Scan for the cell matching the given text and deliver its (x, y) coordinate at center. 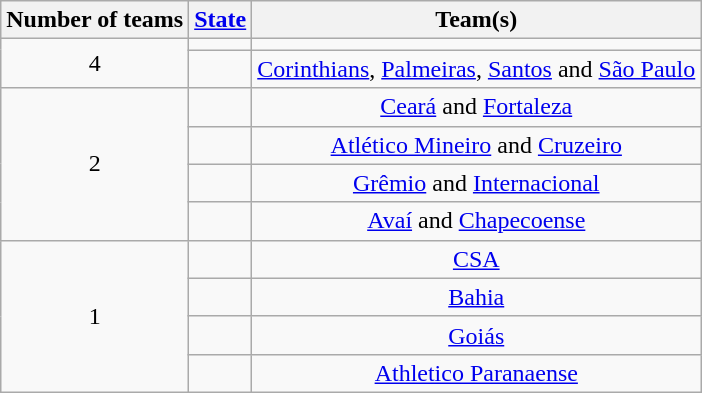
Bahia (476, 297)
State (220, 20)
Atlético Mineiro and Cruzeiro (476, 145)
1 (95, 316)
Athletico Paranaense (476, 373)
Number of teams (95, 20)
Goiás (476, 335)
Ceará and Fortaleza (476, 107)
CSA (476, 259)
4 (95, 64)
Avaí and Chapecoense (476, 221)
2 (95, 164)
Grêmio and Internacional (476, 183)
Team(s) (476, 20)
Corinthians, Palmeiras, Santos and São Paulo (476, 69)
